Return the (x, y) coordinate for the center point of the cell that contains the specified text.  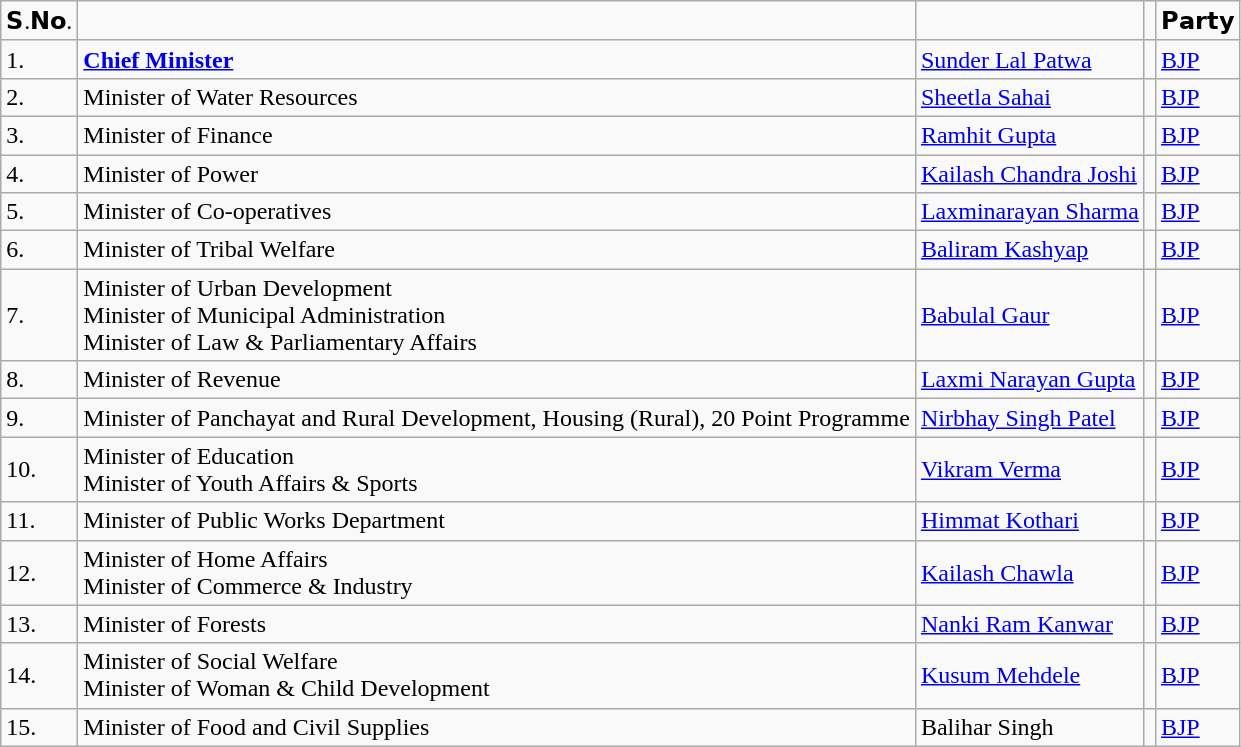
𝗣𝗮𝗿𝘁𝘆 (1198, 21)
Ramhit Gupta (1030, 135)
Minister of Power (497, 173)
Himmat Kothari (1030, 521)
15. (40, 727)
Nanki Ram Kanwar (1030, 624)
Chief Minister (497, 59)
Laxminarayan Sharma (1030, 212)
4. (40, 173)
2. (40, 97)
Minister of Water Resources (497, 97)
1. (40, 59)
8. (40, 380)
Kusum Mehdele (1030, 676)
Minister of Finance (497, 135)
Kailash Chandra Joshi (1030, 173)
Babulal Gaur (1030, 315)
14. (40, 676)
10. (40, 470)
7. (40, 315)
Sheetla Sahai (1030, 97)
Minister of Public Works Department (497, 521)
5. (40, 212)
6. (40, 250)
Vikram Verma (1030, 470)
3. (40, 135)
Minister of Urban DevelopmentMinister of Municipal AdministrationMinister of Law & Parliamentary Affairs (497, 315)
Minister of Forests (497, 624)
Minister of Panchayat and Rural Development, Housing (Rural), 20 Point Programme (497, 418)
Balihar Singh (1030, 727)
Sunder Lal Patwa (1030, 59)
12. (40, 572)
13. (40, 624)
11. (40, 521)
Minister of Tribal Welfare (497, 250)
Kailash Chawla (1030, 572)
Baliram Kashyap (1030, 250)
Nirbhay Singh Patel (1030, 418)
Laxmi Narayan Gupta (1030, 380)
𝗦.𝗡𝗼. (40, 21)
9. (40, 418)
Minister of Food and Civil Supplies (497, 727)
Minister of EducationMinister of Youth Affairs & Sports (497, 470)
Minister of Home AffairsMinister of Commerce & Industry (497, 572)
Minister of Co-operatives (497, 212)
Minister of Revenue (497, 380)
Minister of Social WelfareMinister of Woman & Child Development (497, 676)
